Search for the cell housing the specified text and yield its (x, y) center coordinate. 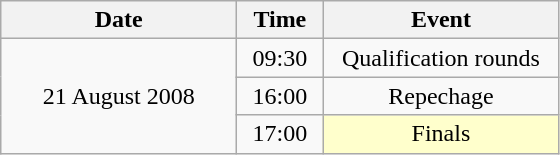
Finals (441, 134)
21 August 2008 (119, 96)
Qualification rounds (441, 58)
09:30 (280, 58)
16:00 (280, 96)
Time (280, 20)
Event (441, 20)
17:00 (280, 134)
Repechage (441, 96)
Date (119, 20)
